Provide the [X, Y] coordinate of the cell's center where the given text is located.  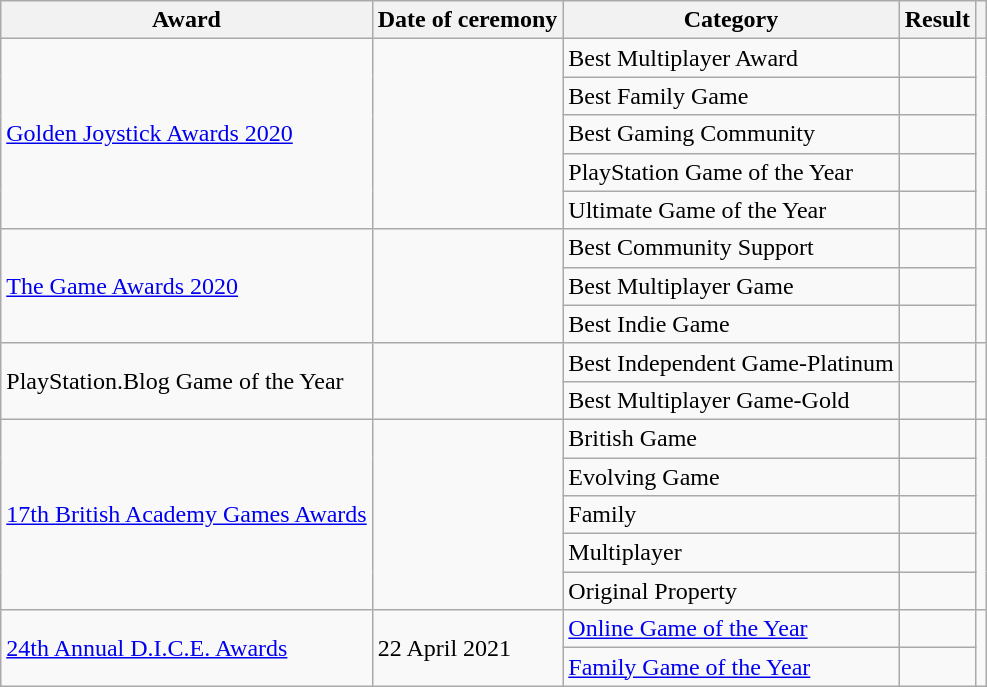
Date of ceremony [468, 20]
Category [731, 20]
22 April 2021 [468, 648]
Multiplayer [731, 553]
24th Annual D.I.C.E. Awards [186, 648]
Best Gaming Community [731, 134]
17th British Academy Games Awards [186, 514]
Best Independent Game-Platinum [731, 362]
Original Property [731, 591]
Best Multiplayer Award [731, 58]
Golden Joystick Awards 2020 [186, 134]
Ultimate Game of the Year [731, 210]
PlayStation.Blog Game of the Year [186, 381]
Best Indie Game [731, 324]
Award [186, 20]
Best Multiplayer Game-Gold [731, 400]
Best Family Game [731, 96]
Evolving Game [731, 477]
Family [731, 515]
Best Multiplayer Game [731, 286]
British Game [731, 438]
PlayStation Game of the Year [731, 172]
Best Community Support [731, 248]
Online Game of the Year [731, 629]
The Game Awards 2020 [186, 286]
Family Game of the Year [731, 667]
Result [937, 20]
